Pinpoint the cell where the given text exists, returning its (X, Y) midpoint coordinate. 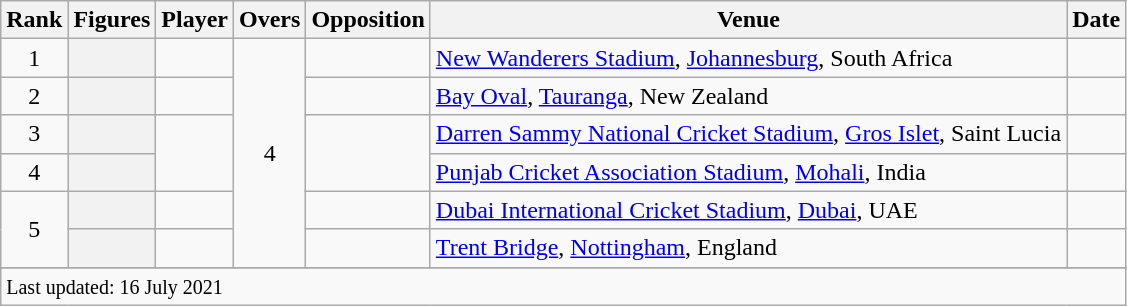
Dubai International Cricket Stadium, Dubai, UAE (748, 210)
Darren Sammy National Cricket Stadium, Gros Islet, Saint Lucia (748, 134)
2 (34, 96)
Date (1096, 20)
Trent Bridge, Nottingham, England (748, 248)
5 (34, 229)
New Wanderers Stadium, Johannesburg, South Africa (748, 58)
3 (34, 134)
Figures (112, 20)
Overs (270, 20)
1 (34, 58)
Last updated: 16 July 2021 (564, 286)
Venue (748, 20)
Rank (34, 20)
Bay Oval, Tauranga, New Zealand (748, 96)
Opposition (368, 20)
Player (195, 20)
Punjab Cricket Association Stadium, Mohali, India (748, 172)
